Detect which cell encompasses the target text, then output its (x, y) center coordinate. 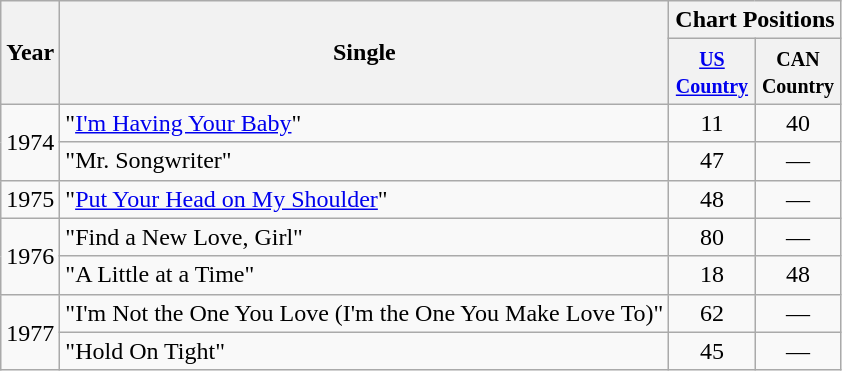
1977 (30, 332)
Chart Positions (755, 20)
"Put Your Head on My Shoulder" (364, 199)
US Country (712, 72)
40 (798, 123)
"Find a New Love, Girl" (364, 237)
47 (712, 161)
1976 (30, 256)
18 (712, 275)
Year (30, 52)
80 (712, 237)
"I'm Having Your Baby" (364, 123)
45 (712, 351)
1974 (30, 142)
"A Little at a Time" (364, 275)
"Hold On Tight" (364, 351)
62 (712, 313)
11 (712, 123)
1975 (30, 199)
CAN Country (798, 72)
"I'm Not the One You Love (I'm the One You Make Love To)" (364, 313)
"Mr. Songwriter" (364, 161)
Single (364, 52)
